Locate the cell with the specified text and output its (x, y) center coordinate. 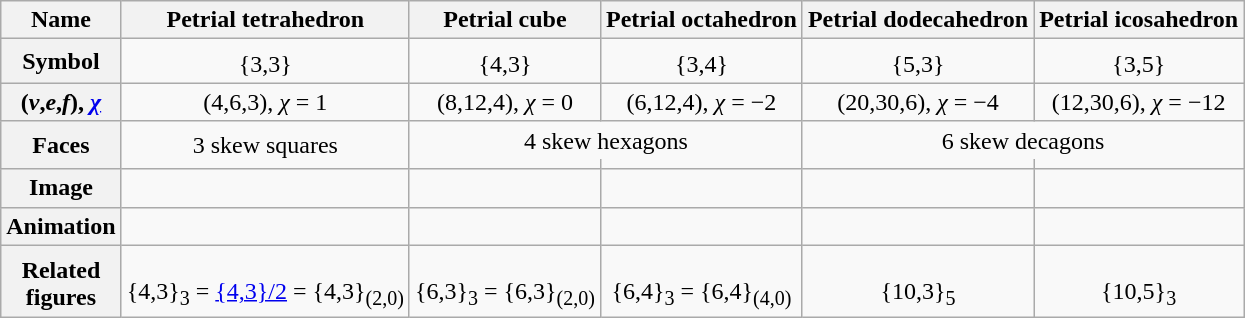
6 skew decagons (1022, 140)
(6,12,4), χ = −2 (701, 102)
{10,3}5 (918, 280)
Petrial dodecahedron (918, 20)
Relatedfigures (61, 280)
{6,4}3 = {6,4}(4,0) (701, 280)
{5,3} (918, 62)
4 skew hexagons (606, 140)
Petrial tetrahedron (265, 20)
{3,4} (701, 62)
{10,5}3 (1139, 280)
(v,e,f), χ (61, 102)
(4,6,3), χ = 1 (265, 102)
Petrial cube (504, 20)
{3,5} (1139, 62)
{3,3} (265, 62)
{6,3}3 = {6,3}(2,0) (504, 280)
3 skew squares (265, 145)
(8,12,4), χ = 0 (504, 102)
Petrial icosahedron (1139, 20)
(20,30,6), χ = −4 (918, 102)
{4,3} (504, 62)
(12,30,6), χ = −12 (1139, 102)
Animation (61, 226)
Name (61, 20)
Faces (61, 145)
Image (61, 188)
Petrial octahedron (701, 20)
Symbol (61, 62)
{4,3}3 = {4,3}/2 = {4,3}(2,0) (265, 280)
